Determine the (X, Y) coordinate at the center of the cell enclosing the given text.  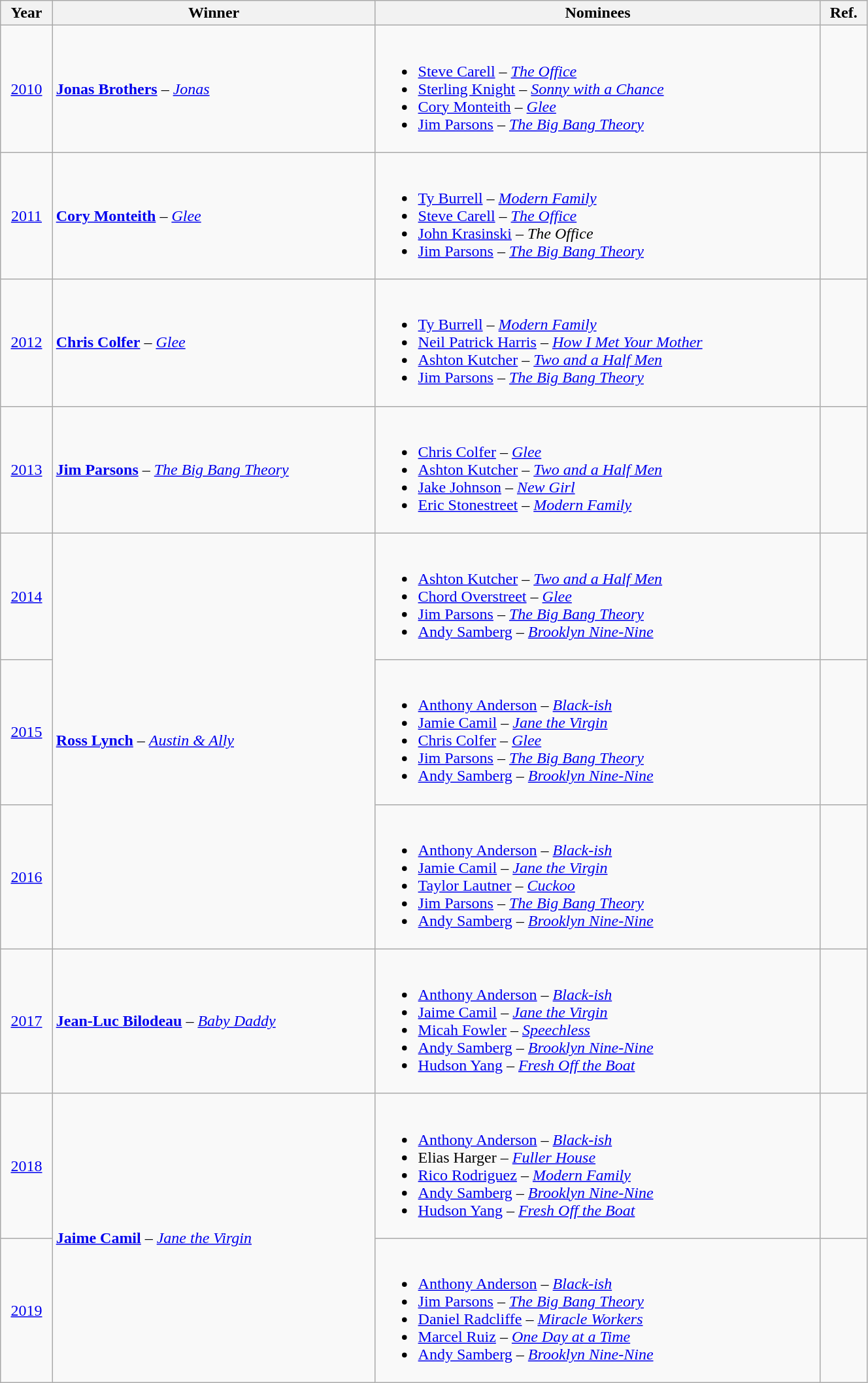
Jaime Camil – Jane the Virgin (214, 1238)
Year (26, 13)
Chris Colfer – Glee (214, 343)
2011 (26, 216)
Chris Colfer – GleeAshton Kutcher – Two and a Half MenJake Johnson – New GirlEric Stonestreet – Modern Family (597, 470)
2015 (26, 732)
2014 (26, 596)
2017 (26, 1021)
Nominees (597, 13)
Winner (214, 13)
Jonas Brothers – Jonas (214, 89)
Anthony Anderson – Black-ishJamie Camil – Jane the VirginTaylor Lautner – CuckooJim Parsons – The Big Bang TheoryAndy Samberg – Brooklyn Nine-Nine (597, 876)
Ty Burrell – Modern FamilyNeil Patrick Harris – How I Met Your MotherAshton Kutcher – Two and a Half MenJim Parsons – The Big Bang Theory (597, 343)
Anthony Anderson – Black-ishJamie Camil – Jane the VirginChris Colfer – GleeJim Parsons – The Big Bang TheoryAndy Samberg – Brooklyn Nine-Nine (597, 732)
Anthony Anderson – Black-ishJaime Camil – Jane the VirginMicah Fowler – SpeechlessAndy Samberg – Brooklyn Nine-NineHudson Yang – Fresh Off the Boat (597, 1021)
Ty Burrell – Modern FamilySteve Carell – The OfficeJohn Krasinski – The OfficeJim Parsons – The Big Bang Theory (597, 216)
Cory Monteith – Glee (214, 216)
2012 (26, 343)
2010 (26, 89)
Jean-Luc Bilodeau – Baby Daddy (214, 1021)
Ref. (843, 13)
Jim Parsons – The Big Bang Theory (214, 470)
2016 (26, 876)
Ashton Kutcher – Two and a Half MenChord Overstreet – GleeJim Parsons – The Big Bang TheoryAndy Samberg – Brooklyn Nine-Nine (597, 596)
Ross Lynch – Austin & Ally (214, 741)
2013 (26, 470)
2018 (26, 1165)
Steve Carell – The OfficeSterling Knight – Sonny with a ChanceCory Monteith – GleeJim Parsons – The Big Bang Theory (597, 89)
2019 (26, 1310)
